Scan for the cell matching the given text and deliver its [X, Y] coordinate at center. 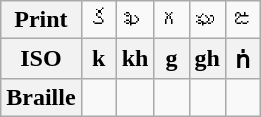
k [98, 59]
ISO [41, 59]
gh [207, 59]
kh [135, 59]
ఘ [207, 20]
Braille [41, 97]
క [98, 20]
గ [172, 20]
ఙ [242, 20]
Print [41, 20]
g [172, 59]
ఖ [135, 20]
ṅ [242, 59]
